Determine the (x, y) coordinate at the center of the cell enclosing the given text.  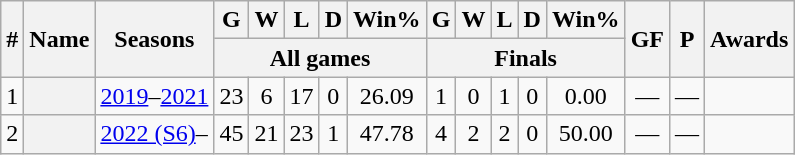
# (12, 39)
2022 (S6)– (154, 134)
4 (441, 134)
47.78 (388, 134)
P (686, 39)
17 (302, 96)
0.00 (586, 96)
Name (60, 39)
GF (647, 39)
Awards (750, 39)
26.09 (388, 96)
Seasons (154, 39)
50.00 (586, 134)
6 (266, 96)
21 (266, 134)
45 (232, 134)
2019–2021 (154, 96)
Finals (526, 58)
All games (320, 58)
